Detect which cell encompasses the target text, then output its (x, y) center coordinate. 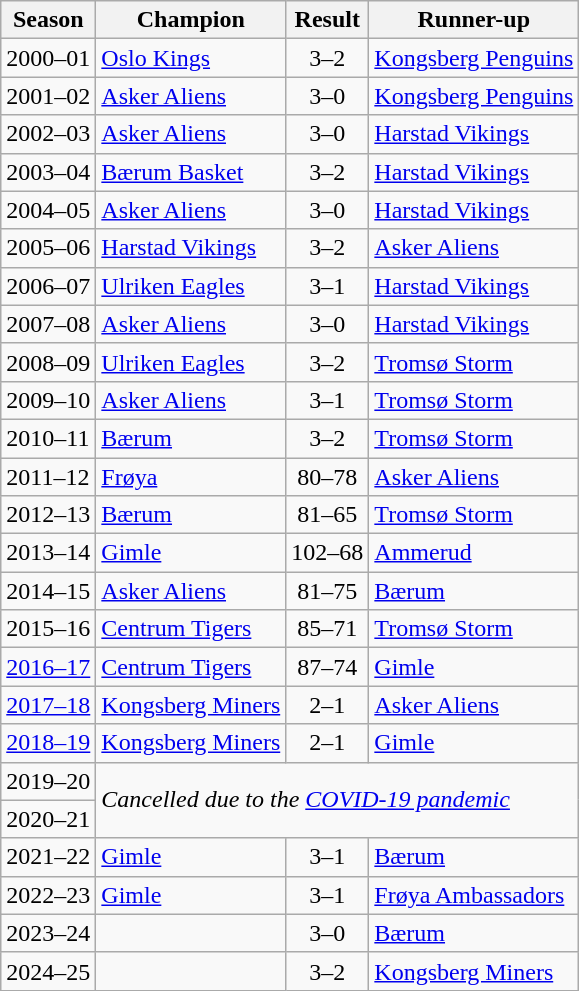
2019–20 (48, 781)
2004–05 (48, 210)
102–68 (328, 553)
2023–24 (48, 933)
2012–13 (48, 515)
Oslo Kings (191, 58)
2006–07 (48, 286)
Frøya Ambassadors (474, 895)
2016–17 (48, 667)
Bærum Basket (191, 172)
2007–08 (48, 324)
2021–22 (48, 857)
81–75 (328, 591)
81–65 (328, 515)
2022–23 (48, 895)
Frøya (191, 477)
87–74 (328, 667)
2005–06 (48, 248)
2000–01 (48, 58)
2009–10 (48, 400)
2020–21 (48, 819)
Season (48, 20)
Runner-up (474, 20)
2017–18 (48, 705)
2018–19 (48, 743)
Ammerud (474, 553)
2015–16 (48, 629)
2003–04 (48, 172)
2024–25 (48, 971)
Result (328, 20)
2010–11 (48, 438)
85–71 (328, 629)
2013–14 (48, 553)
2008–09 (48, 362)
80–78 (328, 477)
2014–15 (48, 591)
Cancelled due to the COVID-19 pandemic (338, 800)
2011–12 (48, 477)
2002–03 (48, 134)
2001–02 (48, 96)
Champion (191, 20)
